Return [x, y] of the center of cell containing provided text 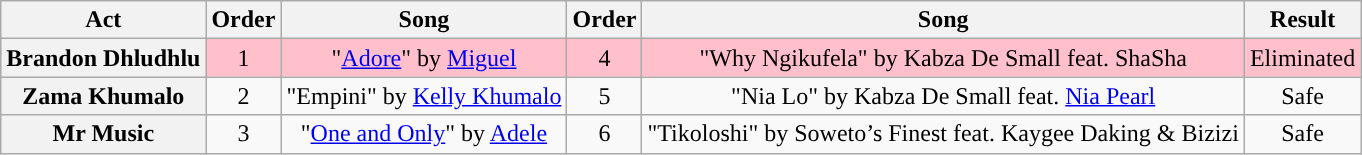
"Nia Lo" by Kabza De Small feat. Nia Pearl [943, 96]
"Empini" by Kelly Khumalo [424, 96]
"One and Only" by Adele [424, 134]
Eliminated [1302, 58]
1 [244, 58]
Result [1302, 20]
6 [604, 134]
Mr Music [104, 134]
Zama Khumalo [104, 96]
3 [244, 134]
4 [604, 58]
Brandon Dhludhlu [104, 58]
Act [104, 20]
2 [244, 96]
"Why Ngikufela" by Kabza De Small feat. ShaSha [943, 58]
"Tikoloshi" by Soweto’s Finest feat. Kaygee Daking & Bizizi [943, 134]
"Adore" by Miguel [424, 58]
5 [604, 96]
